Locate the cell with the specified text and output its (x, y) center coordinate. 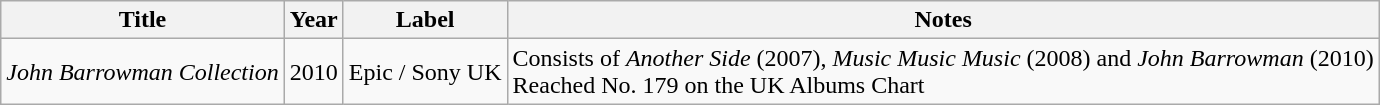
Label (425, 20)
Consists of Another Side (2007), Music Music Music (2008) and John Barrowman (2010)Reached No. 179 on the UK Albums Chart (943, 72)
Year (314, 20)
John Barrowman Collection (143, 72)
Epic / Sony UK (425, 72)
2010 (314, 72)
Notes (943, 20)
Title (143, 20)
